Return the [X, Y] coordinate for the center point of the cell that contains the specified text.  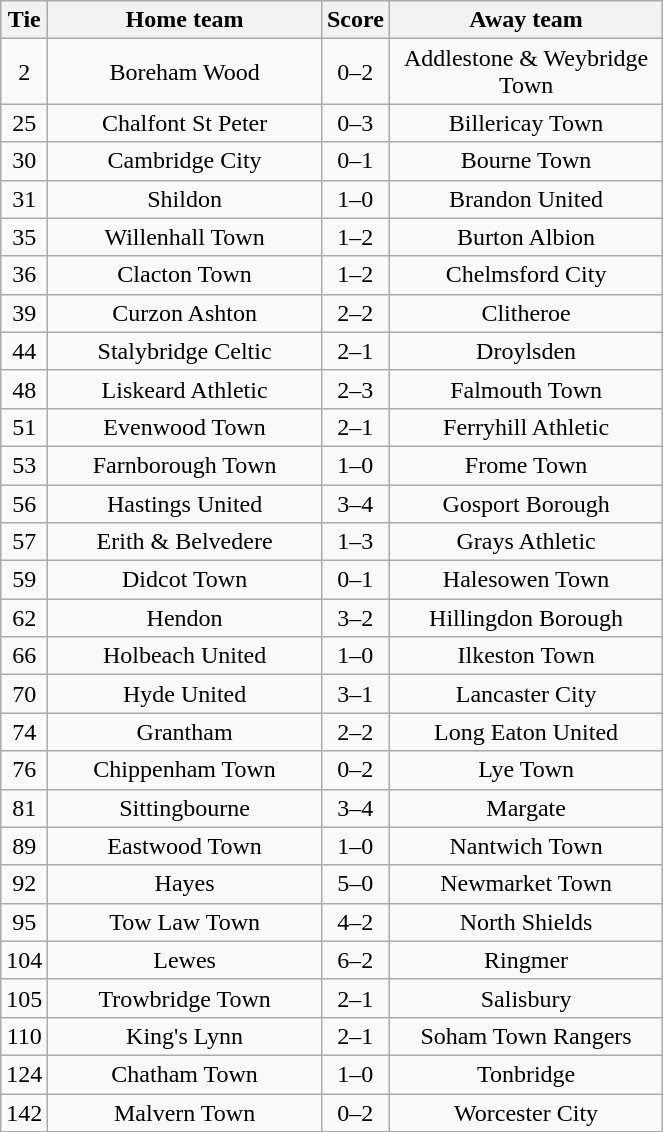
92 [24, 884]
56 [24, 503]
Shildon [185, 199]
Ilkeston Town [526, 656]
3–2 [355, 618]
Hillingdon Borough [526, 618]
44 [24, 351]
Evenwood Town [185, 427]
Farnborough Town [185, 465]
Ferryhill Athletic [526, 427]
95 [24, 922]
142 [24, 1113]
4–2 [355, 922]
Clitheroe [526, 313]
Tonbridge [526, 1074]
3–1 [355, 694]
Long Eaton United [526, 732]
Clacton Town [185, 275]
104 [24, 960]
81 [24, 808]
Chatham Town [185, 1074]
Ringmer [526, 960]
Chippenham Town [185, 770]
Droylsden [526, 351]
Worcester City [526, 1113]
Falmouth Town [526, 389]
51 [24, 427]
Margate [526, 808]
Tow Law Town [185, 922]
Trowbridge Town [185, 998]
Gosport Borough [526, 503]
110 [24, 1036]
Addlestone & Weybridge Town [526, 72]
King's Lynn [185, 1036]
57 [24, 542]
62 [24, 618]
39 [24, 313]
Grantham [185, 732]
Salisbury [526, 998]
89 [24, 846]
30 [24, 161]
124 [24, 1074]
Didcot Town [185, 580]
Chelmsford City [526, 275]
76 [24, 770]
48 [24, 389]
Tie [24, 20]
36 [24, 275]
Hendon [185, 618]
1–3 [355, 542]
Bourne Town [526, 161]
Boreham Wood [185, 72]
Score [355, 20]
25 [24, 123]
Away team [526, 20]
Malvern Town [185, 1113]
105 [24, 998]
Curzon Ashton [185, 313]
Stalybridge Celtic [185, 351]
Chalfont St Peter [185, 123]
Nantwich Town [526, 846]
74 [24, 732]
Frome Town [526, 465]
Erith & Belvedere [185, 542]
Halesowen Town [526, 580]
2 [24, 72]
59 [24, 580]
Hyde United [185, 694]
6–2 [355, 960]
Grays Athletic [526, 542]
Home team [185, 20]
Liskeard Athletic [185, 389]
Lewes [185, 960]
Hayes [185, 884]
70 [24, 694]
Billericay Town [526, 123]
53 [24, 465]
Eastwood Town [185, 846]
0–3 [355, 123]
Brandon United [526, 199]
31 [24, 199]
Lye Town [526, 770]
Soham Town Rangers [526, 1036]
Burton Albion [526, 237]
5–0 [355, 884]
Holbeach United [185, 656]
Newmarket Town [526, 884]
Sittingbourne [185, 808]
North Shields [526, 922]
66 [24, 656]
Willenhall Town [185, 237]
Hastings United [185, 503]
2–3 [355, 389]
35 [24, 237]
Cambridge City [185, 161]
Lancaster City [526, 694]
